Find where the given text appears and provide that cell's center as (X, Y) coordinate. 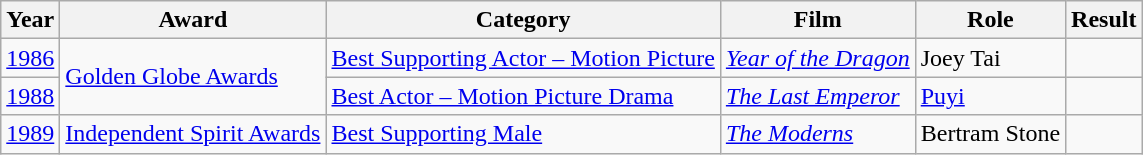
Best Actor – Motion Picture Drama (523, 96)
Category (523, 20)
Year (30, 20)
Bertram Stone (990, 134)
1986 (30, 58)
Film (818, 20)
Best Supporting Male (523, 134)
Year of the Dragon (818, 58)
The Last Emperor (818, 96)
Golden Globe Awards (193, 77)
Best Supporting Actor – Motion Picture (523, 58)
Independent Spirit Awards (193, 134)
1988 (30, 96)
The Moderns (818, 134)
Result (1104, 20)
Joey Tai (990, 58)
Award (193, 20)
1989 (30, 134)
Role (990, 20)
Puyi (990, 96)
